Extract the (X, Y) coordinate from the center of the cell holding the provided text.  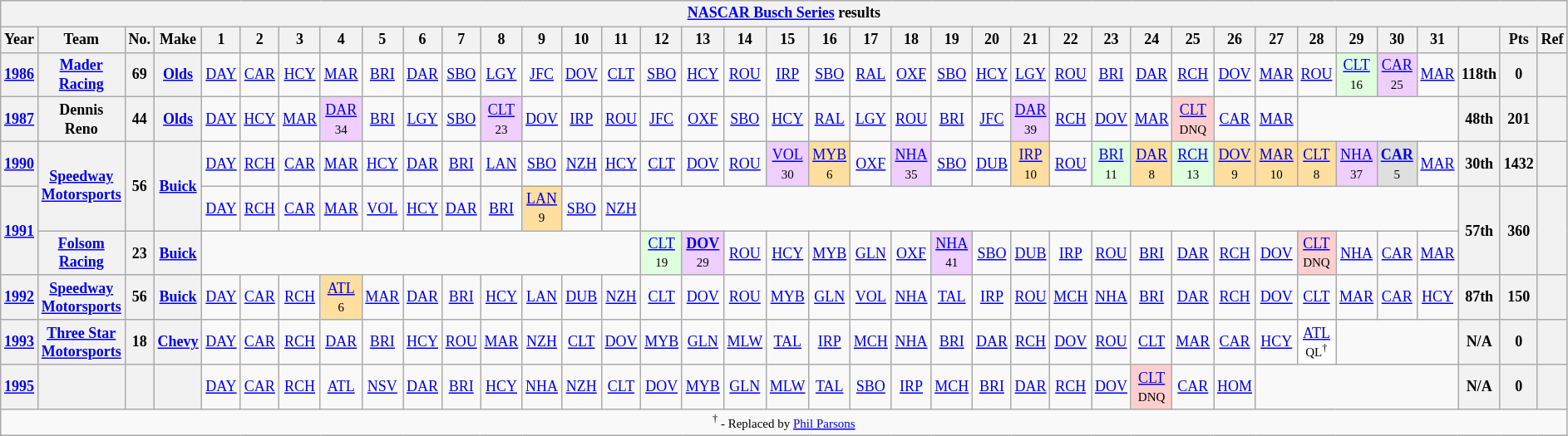
44 (140, 120)
118th (1480, 75)
NHA41 (952, 253)
LAN9 (542, 208)
31 (1437, 40)
RCH13 (1193, 164)
1990 (20, 164)
3 (300, 40)
HOM (1235, 387)
Three Star Motorsports (81, 342)
150 (1518, 297)
NASCAR Busch Series results (784, 13)
† - Replaced by Phil Parsons (784, 423)
14 (745, 40)
DAR34 (341, 120)
Team (81, 40)
DOV9 (1235, 164)
27 (1276, 40)
19 (952, 40)
1 (221, 40)
48th (1480, 120)
4 (341, 40)
1432 (1518, 164)
15 (786, 40)
30th (1480, 164)
ATLQL† (1317, 342)
1992 (20, 297)
7 (461, 40)
ATL (341, 387)
ATL6 (341, 297)
22 (1071, 40)
Pts (1518, 40)
69 (140, 75)
IRP10 (1031, 164)
CAR5 (1397, 164)
28 (1317, 40)
Make (178, 40)
CAR25 (1397, 75)
NHA37 (1357, 164)
29 (1357, 40)
1995 (20, 387)
13 (703, 40)
Folsom Racing (81, 253)
201 (1518, 120)
CLT23 (501, 120)
DAR8 (1151, 164)
9 (542, 40)
VOL30 (786, 164)
1993 (20, 342)
21 (1031, 40)
1986 (20, 75)
87th (1480, 297)
Mader Racing (81, 75)
Ref (1552, 40)
1987 (20, 120)
30 (1397, 40)
20 (993, 40)
17 (871, 40)
360 (1518, 231)
57th (1480, 231)
DAR39 (1031, 120)
BRI11 (1112, 164)
Dennis Reno (81, 120)
12 (662, 40)
CLT19 (662, 253)
24 (1151, 40)
16 (830, 40)
MYB6 (830, 164)
10 (581, 40)
Chevy (178, 342)
1991 (20, 231)
MAR10 (1276, 164)
25 (1193, 40)
8 (501, 40)
Year (20, 40)
5 (382, 40)
No. (140, 40)
CLT8 (1317, 164)
NHA35 (911, 164)
NSV (382, 387)
CLT16 (1357, 75)
2 (259, 40)
26 (1235, 40)
11 (621, 40)
6 (422, 40)
DOV29 (703, 253)
